Find where the given text appears and provide that cell's center as (x, y) coordinate. 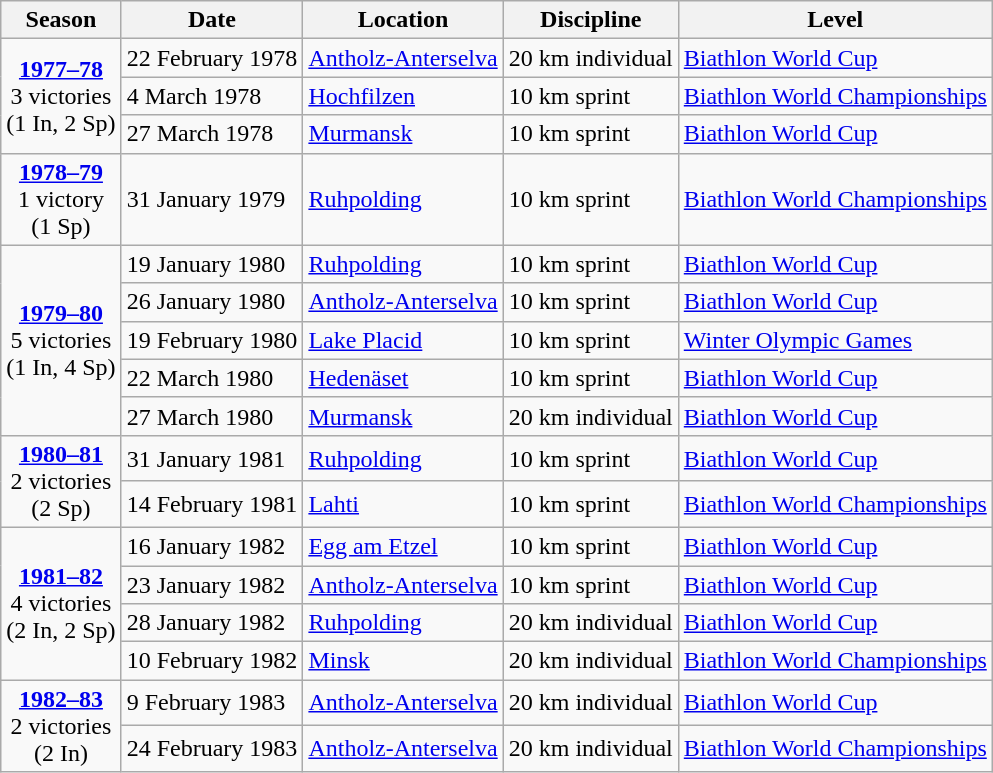
31 January 1981 (212, 458)
1982–83 2 victories (2 In) (61, 726)
26 January 1980 (212, 302)
Hedenäset (403, 378)
Hochfilzen (403, 96)
28 January 1982 (212, 623)
10 February 1982 (212, 661)
19 February 1980 (212, 340)
1981–82 4 victories (2 In, 2 Sp) (61, 603)
1978–79 1 victory (1 Sp) (61, 199)
1979–80 5 victories (1 In, 4 Sp) (61, 340)
14 February 1981 (212, 504)
22 February 1978 (212, 58)
16 January 1982 (212, 546)
Location (403, 20)
1980–81 2 victories (2 Sp) (61, 481)
9 February 1983 (212, 703)
4 March 1978 (212, 96)
Egg am Etzel (403, 546)
Discipline (590, 20)
24 February 1983 (212, 749)
22 March 1980 (212, 378)
31 January 1979 (212, 199)
19 January 1980 (212, 264)
Winter Olympic Games (835, 340)
Date (212, 20)
27 March 1978 (212, 134)
Lahti (403, 504)
Minsk (403, 661)
1977–78 3 victories (1 In, 2 Sp) (61, 96)
27 March 1980 (212, 416)
23 January 1982 (212, 585)
Level (835, 20)
Season (61, 20)
Lake Placid (403, 340)
